Identify which cell holds the provided text, then report its (X, Y) central coordinate. 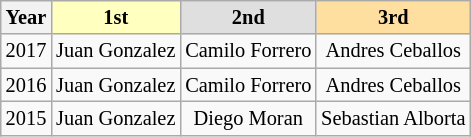
2016 (26, 85)
2017 (26, 51)
2015 (26, 118)
2nd (248, 17)
1st (116, 17)
Diego Moran (248, 118)
Sebastian Alborta (393, 118)
Year (26, 17)
3rd (393, 17)
